Capture the cell that displays the provided text and extract its (X, Y) central coordinate. 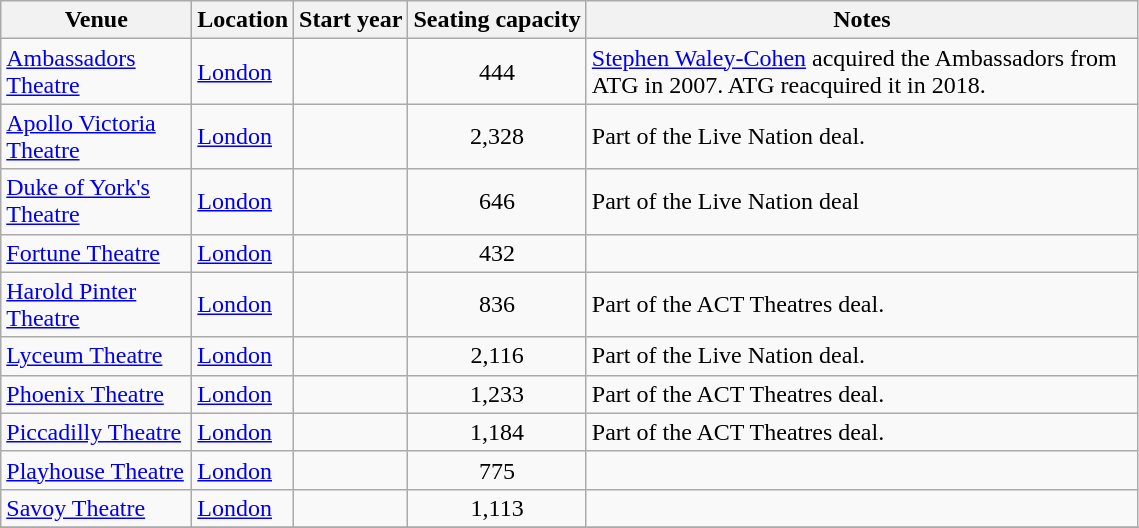
Location (243, 20)
646 (497, 202)
Stephen Waley-Cohen acquired the Ambassadors from ATG in 2007. ATG reacquired it in 2018. (862, 72)
Playhouse Theatre (96, 470)
Apollo Victoria Theatre (96, 136)
Notes (862, 20)
Start year (351, 20)
2,328 (497, 136)
2,116 (497, 356)
Part of the Live Nation deal (862, 202)
Piccadilly Theatre (96, 432)
Phoenix Theatre (96, 394)
Fortune Theatre (96, 253)
444 (497, 72)
Duke of York's Theatre (96, 202)
Ambassadors Theatre (96, 72)
Seating capacity (497, 20)
Venue (96, 20)
Savoy Theatre (96, 508)
Lyceum Theatre (96, 356)
1,113 (497, 508)
836 (497, 304)
432 (497, 253)
Harold Pinter Theatre (96, 304)
1,184 (497, 432)
1,233 (497, 394)
775 (497, 470)
